Determine the [x, y] coordinate at the center of the cell enclosing the given text.  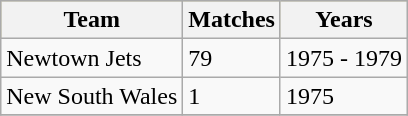
Matches [232, 20]
1975 [344, 96]
Team [92, 20]
79 [232, 58]
1 [232, 96]
Years [344, 20]
New South Wales [92, 96]
Newtown Jets [92, 58]
1975 - 1979 [344, 58]
